Scan for the cell matching the given text and deliver its [X, Y] coordinate at center. 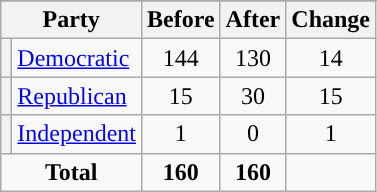
After [253, 20]
Independent [77, 134]
Republican [77, 96]
0 [253, 134]
Change [331, 20]
14 [331, 58]
Democratic [77, 58]
144 [180, 58]
Before [180, 20]
130 [253, 58]
Party [72, 20]
30 [253, 96]
Total [72, 172]
